From the cell containing the given text, extract its center point as [X, Y] coordinate. 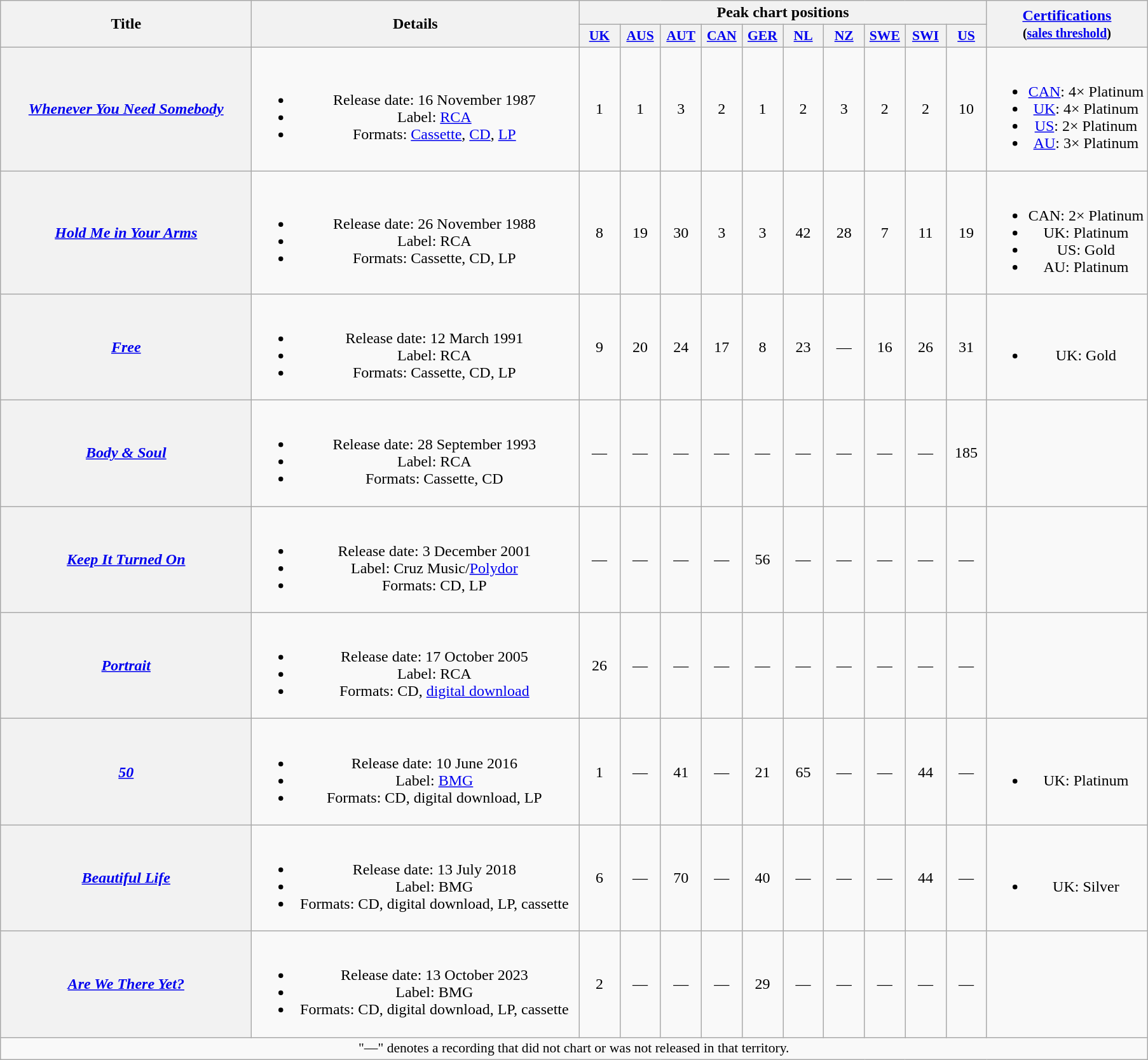
UK: Platinum [1067, 771]
Free [126, 347]
Keep It Turned On [126, 559]
NL [803, 36]
US [966, 36]
20 [640, 347]
NZ [844, 36]
Release date: 26 November 1988Label: RCAFormats: Cassette, CD, LP [416, 232]
GER [762, 36]
11 [926, 232]
70 [681, 878]
CAN: 2× PlatinumUK: PlatinumUS: GoldAU: Platinum [1067, 232]
AUS [640, 36]
Release date: 13 October 2023Label: BMGFormats: CD, digital download, LP, cassette [416, 984]
"—" denotes a recording that did not chart or was not released in that territory. [574, 1049]
56 [762, 559]
41 [681, 771]
65 [803, 771]
CAN [721, 36]
SWE [885, 36]
Release date: 12 March 1991Label: RCAFormats: Cassette, CD, LP [416, 347]
UK: Gold [1067, 347]
Release date: 13 July 2018Label: BMGFormats: CD, digital download, LP, cassette [416, 878]
31 [966, 347]
Are We There Yet? [126, 984]
16 [885, 347]
185 [966, 454]
29 [762, 984]
17 [721, 347]
UK [599, 36]
50 [126, 771]
Release date: 28 September 1993Label: RCAFormats: Cassette, CD [416, 454]
Peak chart positions [783, 13]
24 [681, 347]
UK: Silver [1067, 878]
Beautiful Life [126, 878]
Hold Me in Your Arms [126, 232]
Portrait [126, 666]
28 [844, 232]
10 [966, 109]
Certifications(sales threshold) [1067, 24]
9 [599, 347]
AUT [681, 36]
42 [803, 232]
21 [762, 771]
Title [126, 24]
40 [762, 878]
CAN: 4× PlatinumUK: 4× PlatinumUS: 2× PlatinumAU: 3× Platinum [1067, 109]
30 [681, 232]
7 [885, 232]
Release date: 10 June 2016Label: BMGFormats: CD, digital download, LP [416, 771]
Details [416, 24]
SWI [926, 36]
Release date: 16 November 1987Label: RCAFormats: Cassette, CD, LP [416, 109]
Release date: 17 October 2005Label: RCAFormats: CD, digital download [416, 666]
Body & Soul [126, 454]
Whenever You Need Somebody [126, 109]
23 [803, 347]
Release date: 3 December 2001Label: Cruz Music/PolydorFormats: CD, LP [416, 559]
6 [599, 878]
